For the text-containing cell, return its midpoint in [X, Y] coordinate format. 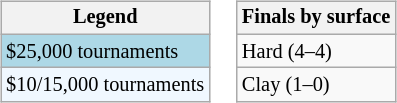
Hard (4–4) [316, 51]
$25,000 tournaments [105, 51]
Clay (1–0) [316, 85]
Finals by surface [316, 18]
Legend [105, 18]
$10/15,000 tournaments [105, 85]
